Search for the cell housing the specified text and yield its [x, y] center coordinate. 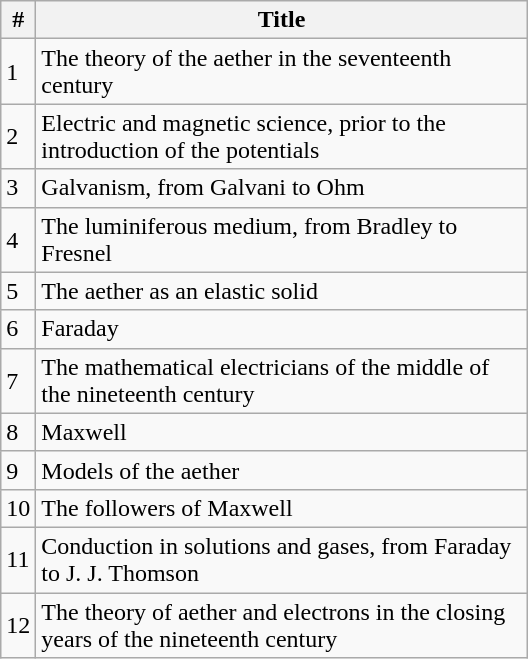
7 [18, 380]
The followers of Maxwell [282, 508]
2 [18, 136]
Maxwell [282, 432]
The luminiferous medium, from Bradley to Fresnel [282, 240]
1 [18, 72]
4 [18, 240]
The theory of the aether in the seventeenth century [282, 72]
Faraday [282, 329]
Galvanism, from Galvani to Ohm [282, 188]
5 [18, 291]
12 [18, 624]
# [18, 20]
Electric and magnetic science, prior to the introduction of the potentials [282, 136]
The theory of aether and electrons in the closing years of the nineteenth century [282, 624]
3 [18, 188]
The aether as an elastic solid [282, 291]
Models of the aether [282, 470]
6 [18, 329]
10 [18, 508]
8 [18, 432]
9 [18, 470]
Conduction in solutions and gases, from Faraday to J. J. Thomson [282, 560]
The mathematical electricians of the middle of the nineteenth century [282, 380]
Title [282, 20]
11 [18, 560]
